Output the [X, Y] coordinate of the center of the cell containing the given text.  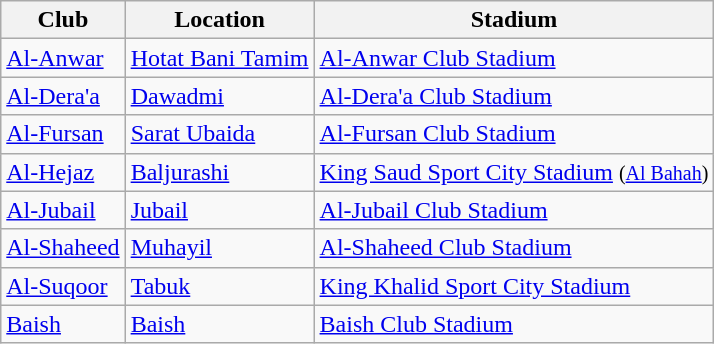
Al-Dera'a [63, 96]
Al-Dera'a Club Stadium [514, 96]
Baljurashi [220, 172]
Al-Suqoor [63, 286]
King Saud Sport City Stadium (Al Bahah) [514, 172]
Al-Jubail [63, 210]
Location [220, 20]
Dawadmi [220, 96]
Tabuk [220, 286]
Hotat Bani Tamim [220, 58]
Al-Shaheed [63, 248]
Al-Anwar Club Stadium [514, 58]
Al-Jubail Club Stadium [514, 210]
Al-Hejaz [63, 172]
King Khalid Sport City Stadium [514, 286]
Muhayil [220, 248]
Al-Fursan [63, 134]
Al-Fursan Club Stadium [514, 134]
Sarat Ubaida [220, 134]
Jubail [220, 210]
Al-Shaheed Club Stadium [514, 248]
Club [63, 20]
Al-Anwar [63, 58]
Stadium [514, 20]
Baish Club Stadium [514, 324]
